Output the (x, y) coordinate of the center of the cell containing the given text.  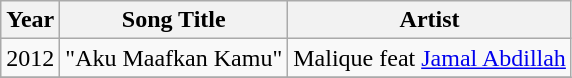
Artist (430, 20)
Malique feat Jamal Abdillah (430, 58)
Song Title (174, 20)
Year (30, 20)
"Aku Maafkan Kamu" (174, 58)
2012 (30, 58)
